Output the [x, y] coordinate of the center of the cell containing the given text.  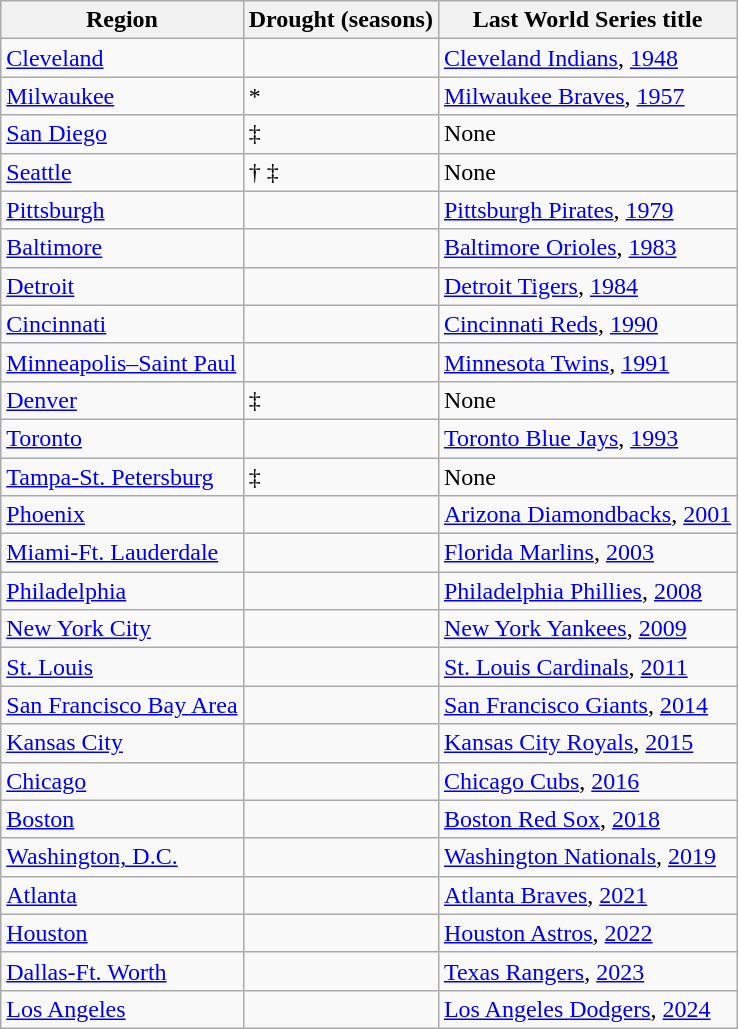
Cleveland [122, 58]
Denver [122, 400]
Washington, D.C. [122, 857]
Cincinnati [122, 324]
Miami-Ft. Lauderdale [122, 553]
Arizona Diamondbacks, 2001 [587, 515]
* [340, 96]
Milwaukee [122, 96]
Phoenix [122, 515]
Tampa-St. Petersburg [122, 477]
† ‡ [340, 172]
Toronto [122, 438]
New York Yankees, 2009 [587, 629]
Boston [122, 819]
Pittsburgh Pirates, 1979 [587, 210]
Philadelphia Phillies, 2008 [587, 591]
Toronto Blue Jays, 1993 [587, 438]
Seattle [122, 172]
New York City [122, 629]
Chicago Cubs, 2016 [587, 781]
Dallas-Ft. Worth [122, 971]
Los Angeles Dodgers, 2024 [587, 1009]
Baltimore Orioles, 1983 [587, 248]
San Francisco Bay Area [122, 705]
Cincinnati Reds, 1990 [587, 324]
Milwaukee Braves, 1957 [587, 96]
Baltimore [122, 248]
Chicago [122, 781]
Kansas City Royals, 2015 [587, 743]
Pittsburgh [122, 210]
Houston Astros, 2022 [587, 933]
Los Angeles [122, 1009]
Cleveland Indians, 1948 [587, 58]
St. Louis [122, 667]
San Diego [122, 134]
Drought (seasons) [340, 20]
Florida Marlins, 2003 [587, 553]
Houston [122, 933]
San Francisco Giants, 2014 [587, 705]
Detroit Tigers, 1984 [587, 286]
Minneapolis–Saint Paul [122, 362]
Boston Red Sox, 2018 [587, 819]
Atlanta [122, 895]
Atlanta Braves, 2021 [587, 895]
Minnesota Twins, 1991 [587, 362]
Last World Series title [587, 20]
Washington Nationals, 2019 [587, 857]
Kansas City [122, 743]
Philadelphia [122, 591]
St. Louis Cardinals, 2011 [587, 667]
Detroit [122, 286]
Texas Rangers, 2023 [587, 971]
Region [122, 20]
